Pinpoint the cell where the given text exists, returning its (X, Y) midpoint coordinate. 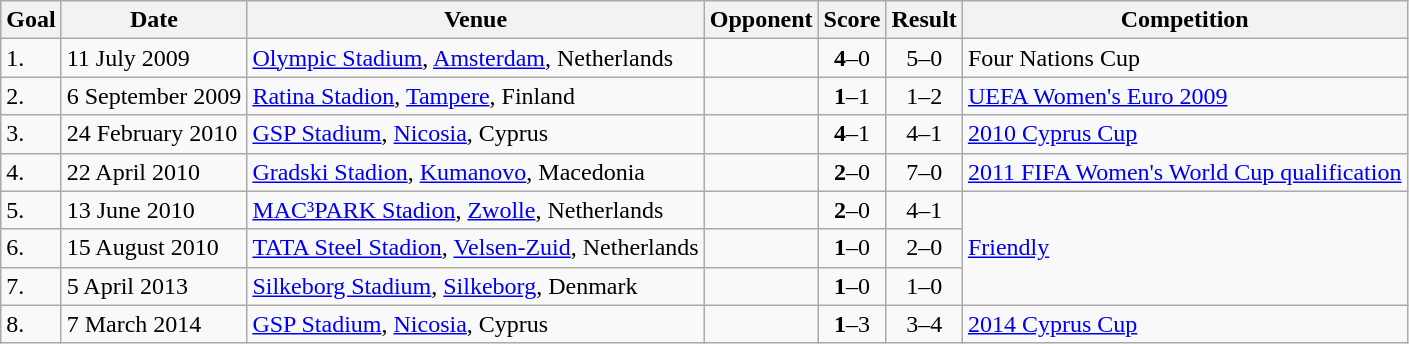
7. (31, 286)
TATA Steel Stadion, Velsen-Zuid, Netherlands (476, 248)
1–3 (852, 324)
Result (924, 20)
Ratina Stadion, Tampere, Finland (476, 96)
7 March 2014 (154, 324)
6. (31, 248)
3–4 (924, 324)
Olympic Stadium, Amsterdam, Netherlands (476, 58)
Score (852, 20)
2010 Cyprus Cup (1184, 134)
3. (31, 134)
1. (31, 58)
Friendly (1184, 248)
Opponent (761, 20)
UEFA Women's Euro 2009 (1184, 96)
22 April 2010 (154, 172)
Goal (31, 20)
1–1 (852, 96)
Venue (476, 20)
11 July 2009 (154, 58)
Silkeborg Stadium, Silkeborg, Denmark (476, 286)
1–2 (924, 96)
4–0 (852, 58)
5 April 2013 (154, 286)
2. (31, 96)
2011 FIFA Women's World Cup qualification (1184, 172)
MAC³PARK Stadion, Zwolle, Netherlands (476, 210)
24 February 2010 (154, 134)
5–0 (924, 58)
7–0 (924, 172)
4. (31, 172)
Gradski Stadion, Kumanovo, Macedonia (476, 172)
5. (31, 210)
Date (154, 20)
Four Nations Cup (1184, 58)
13 June 2010 (154, 210)
15 August 2010 (154, 248)
8. (31, 324)
6 September 2009 (154, 96)
Competition (1184, 20)
2014 Cyprus Cup (1184, 324)
